For the text-containing cell, return its midpoint in (x, y) coordinate format. 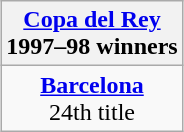
Barcelona24th title (92, 98)
Copa del Rey1997–98 winners (92, 34)
